For the text-containing cell, return its midpoint in (x, y) coordinate format. 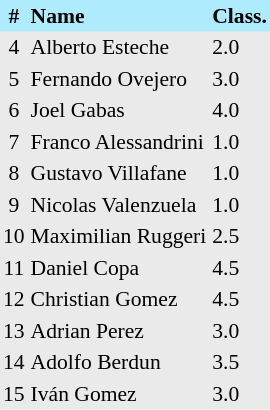
10 (14, 236)
Franco Alessandrini (119, 142)
Alberto Esteche (119, 48)
6 (14, 110)
11 (14, 268)
12 (14, 300)
5 (14, 79)
2.0 (240, 48)
Fernando Ovejero (119, 79)
Nicolas Valenzuela (119, 205)
Joel Gabas (119, 110)
13 (14, 331)
Class. (240, 16)
Gustavo Villafane (119, 174)
8 (14, 174)
15 (14, 394)
9 (14, 205)
Adolfo Berdun (119, 362)
Iván Gomez (119, 394)
2.5 (240, 236)
Adrian Perez (119, 331)
4 (14, 48)
4.0 (240, 110)
Daniel Copa (119, 268)
3.5 (240, 362)
Christian Gomez (119, 300)
Name (119, 16)
7 (14, 142)
Maximilian Ruggeri (119, 236)
14 (14, 362)
# (14, 16)
